Scan for the cell matching the given text and deliver its [X, Y] coordinate at center. 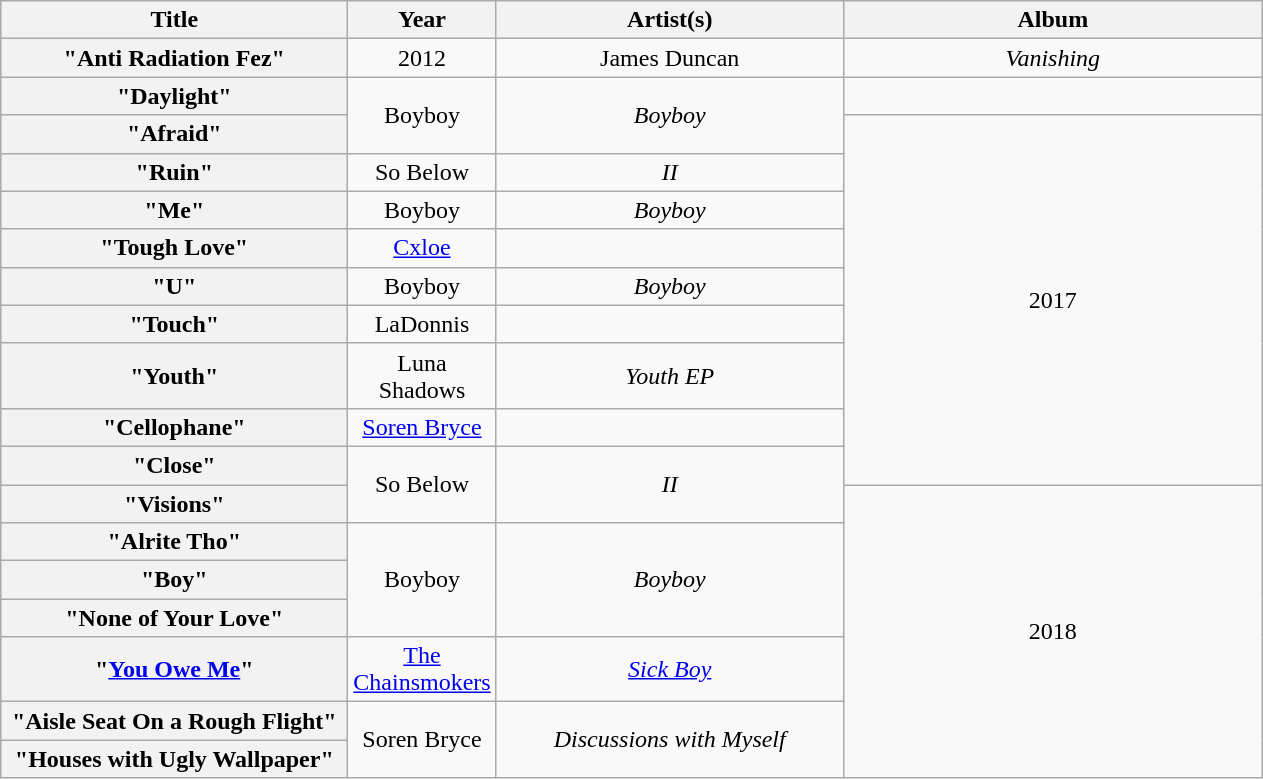
Youth EP [670, 376]
"U" [174, 286]
Artist(s) [670, 20]
"Visions" [174, 503]
Cxloe [422, 248]
Album [1052, 20]
LaDonnis [422, 324]
Luna Shadows [422, 376]
James Duncan [670, 58]
"You Owe Me" [174, 670]
"Youth" [174, 376]
Sick Boy [670, 670]
"Me" [174, 210]
"Boy" [174, 580]
Vanishing [1052, 58]
"Houses with Ugly Wallpaper" [174, 759]
"Aisle Seat On a Rough Flight" [174, 721]
"Daylight" [174, 96]
"Cellophane" [174, 427]
2012 [422, 58]
"Alrite Tho" [174, 542]
"Anti Radiation Fez" [174, 58]
"Touch" [174, 324]
2017 [1052, 300]
Discussions with Myself [670, 740]
The Chainsmokers [422, 670]
2018 [1052, 630]
"Tough Love" [174, 248]
"Afraid" [174, 134]
Year [422, 20]
"None of Your Love" [174, 618]
"Close" [174, 465]
Title [174, 20]
"Ruin" [174, 172]
